From the cell containing the given text, extract its center point as [X, Y] coordinate. 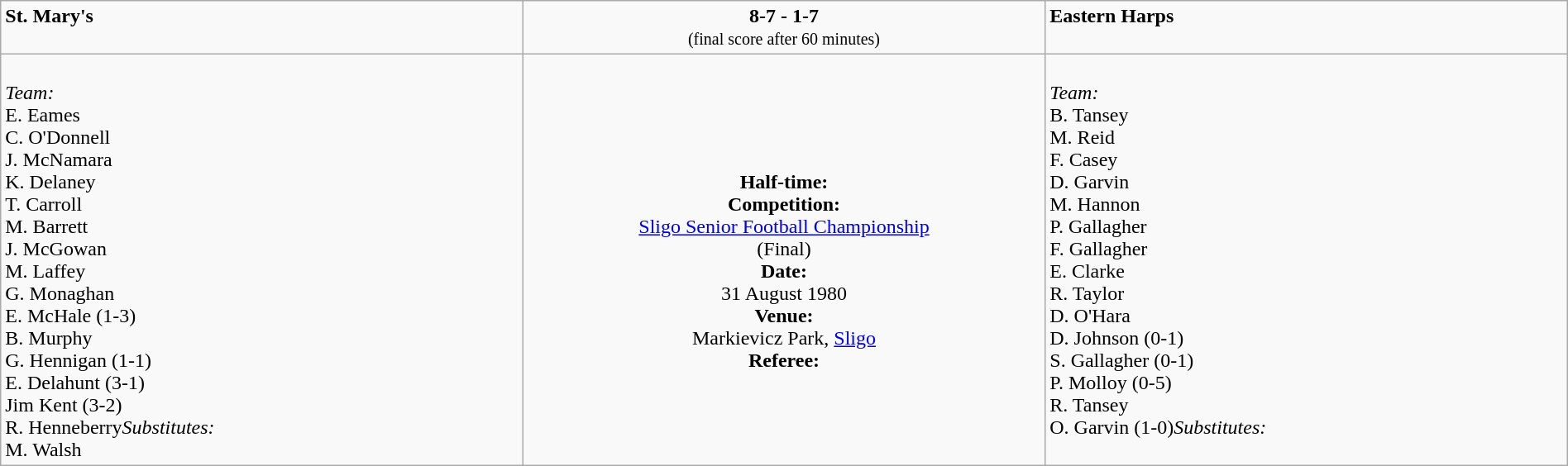
8-7 - 1-7(final score after 60 minutes) [784, 28]
Half-time:Competition:Sligo Senior Football Championship(Final)Date:31 August 1980Venue:Markievicz Park, SligoReferee: [784, 259]
St. Mary's [262, 28]
Eastern Harps [1307, 28]
